Find where the given text appears and provide that cell's center as (X, Y) coordinate. 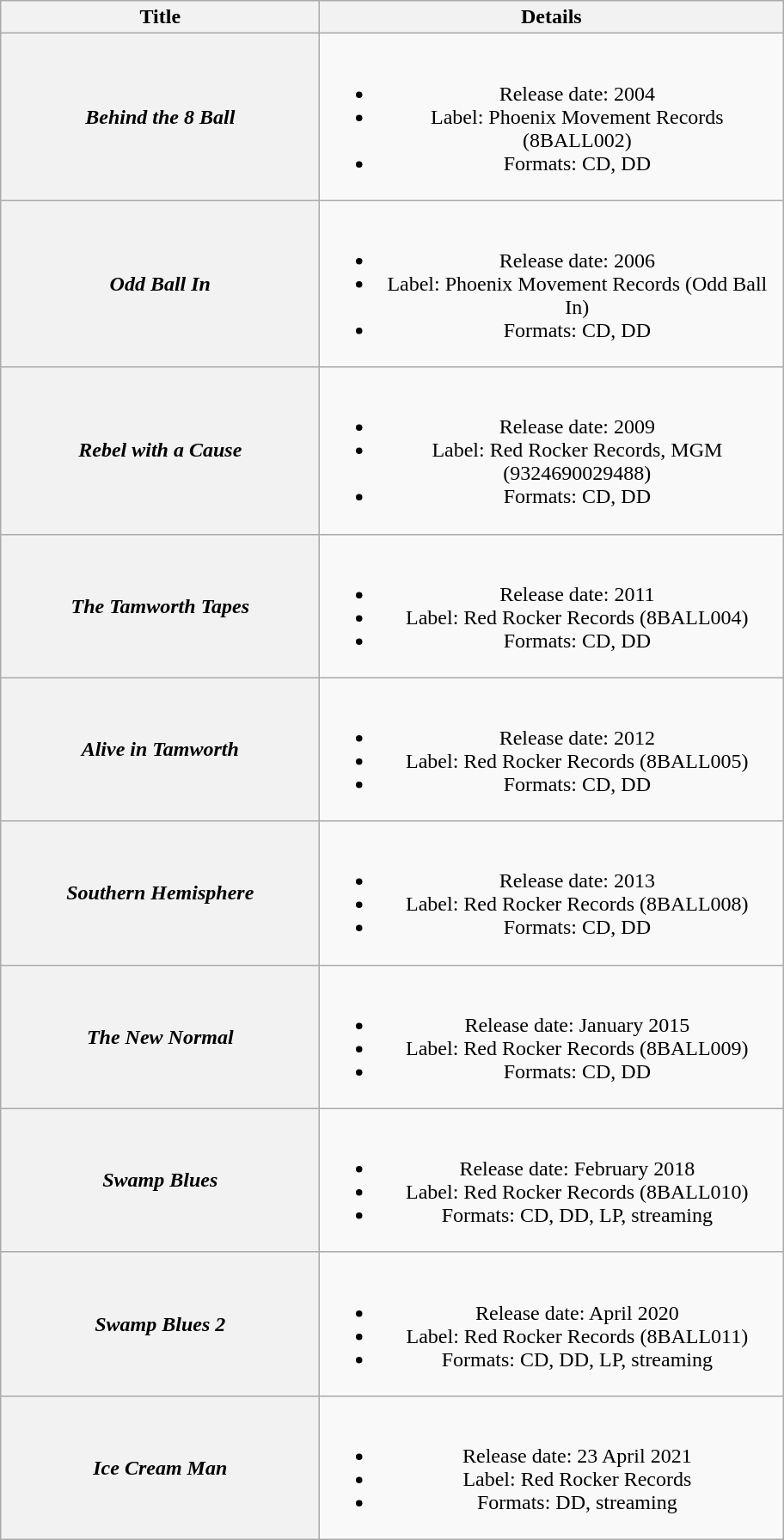
Release date: April 2020Label: Red Rocker Records (8BALL011)Formats: CD, DD, LP, streaming (552, 1324)
Details (552, 17)
Release date: 23 April 2021Label: Red Rocker RecordsFormats: DD, streaming (552, 1467)
Swamp Blues 2 (160, 1324)
Southern Hemisphere (160, 893)
Behind the 8 Ball (160, 117)
Release date: 2004Label: Phoenix Movement Records (8BALL002)Formats: CD, DD (552, 117)
Alive in Tamworth (160, 750)
Release date: 2009Label: Red Rocker Records, MGM (9324690029488)Formats: CD, DD (552, 451)
Swamp Blues (160, 1180)
Release date: 2011Label: Red Rocker Records (8BALL004)Formats: CD, DD (552, 605)
The New Normal (160, 1037)
Release date: 2013Label: Red Rocker Records (8BALL008)Formats: CD, DD (552, 893)
Release date: January 2015Label: Red Rocker Records (8BALL009)Formats: CD, DD (552, 1037)
Title (160, 17)
Rebel with a Cause (160, 451)
Ice Cream Man (160, 1467)
Release date: 2012Label: Red Rocker Records (8BALL005)Formats: CD, DD (552, 750)
Release date: 2006Label: Phoenix Movement Records (Odd Ball In)Formats: CD, DD (552, 284)
Release date: February 2018Label: Red Rocker Records (8BALL010)Formats: CD, DD, LP, streaming (552, 1180)
The Tamworth Tapes (160, 605)
Odd Ball In (160, 284)
